Determine the (X, Y) coordinate at the center of the cell enclosing the given text.  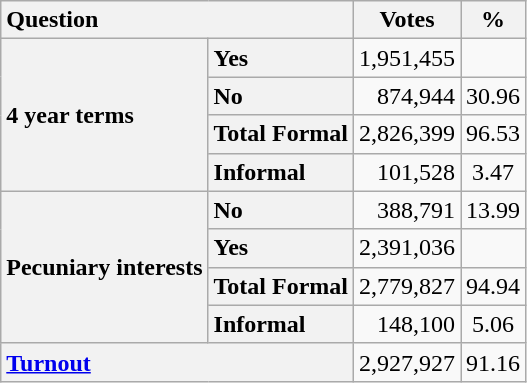
% (494, 20)
Pecuniary interests (104, 267)
13.99 (494, 210)
874,944 (408, 96)
388,791 (408, 210)
148,100 (408, 324)
2,927,927 (408, 362)
2,391,036 (408, 248)
4 year terms (104, 115)
2,826,399 (408, 134)
30.96 (494, 96)
94.94 (494, 286)
1,951,455 (408, 58)
3.47 (494, 172)
Votes (408, 20)
91.16 (494, 362)
2,779,827 (408, 286)
Question (178, 20)
96.53 (494, 134)
Turnout (178, 362)
5.06 (494, 324)
101,528 (408, 172)
